Determine the [X, Y] coordinate at the center of the cell enclosing the given text.  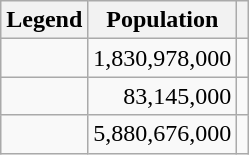
83,145,000 [162, 96]
Population [162, 20]
Legend [44, 20]
1,830,978,000 [162, 58]
5,880,676,000 [162, 134]
